From the cell containing the given text, extract its center point as (X, Y) coordinate. 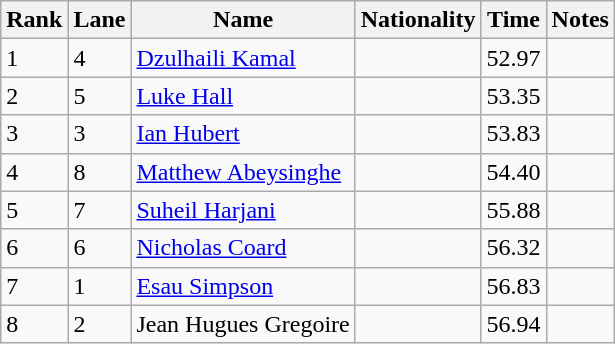
55.88 (514, 210)
Nicholas Coard (243, 248)
Rank (34, 20)
Dzulhaili Kamal (243, 58)
56.94 (514, 324)
53.83 (514, 134)
Esau Simpson (243, 286)
54.40 (514, 172)
Luke Hall (243, 96)
Time (514, 20)
Lane (100, 20)
56.83 (514, 286)
Ian Hubert (243, 134)
Nationality (418, 20)
53.35 (514, 96)
52.97 (514, 58)
Notes (580, 20)
Suheil Harjani (243, 210)
Jean Hugues Gregoire (243, 324)
Name (243, 20)
56.32 (514, 248)
Matthew Abeysinghe (243, 172)
